Extract the [x, y] coordinate from the center of the cell holding the provided text.  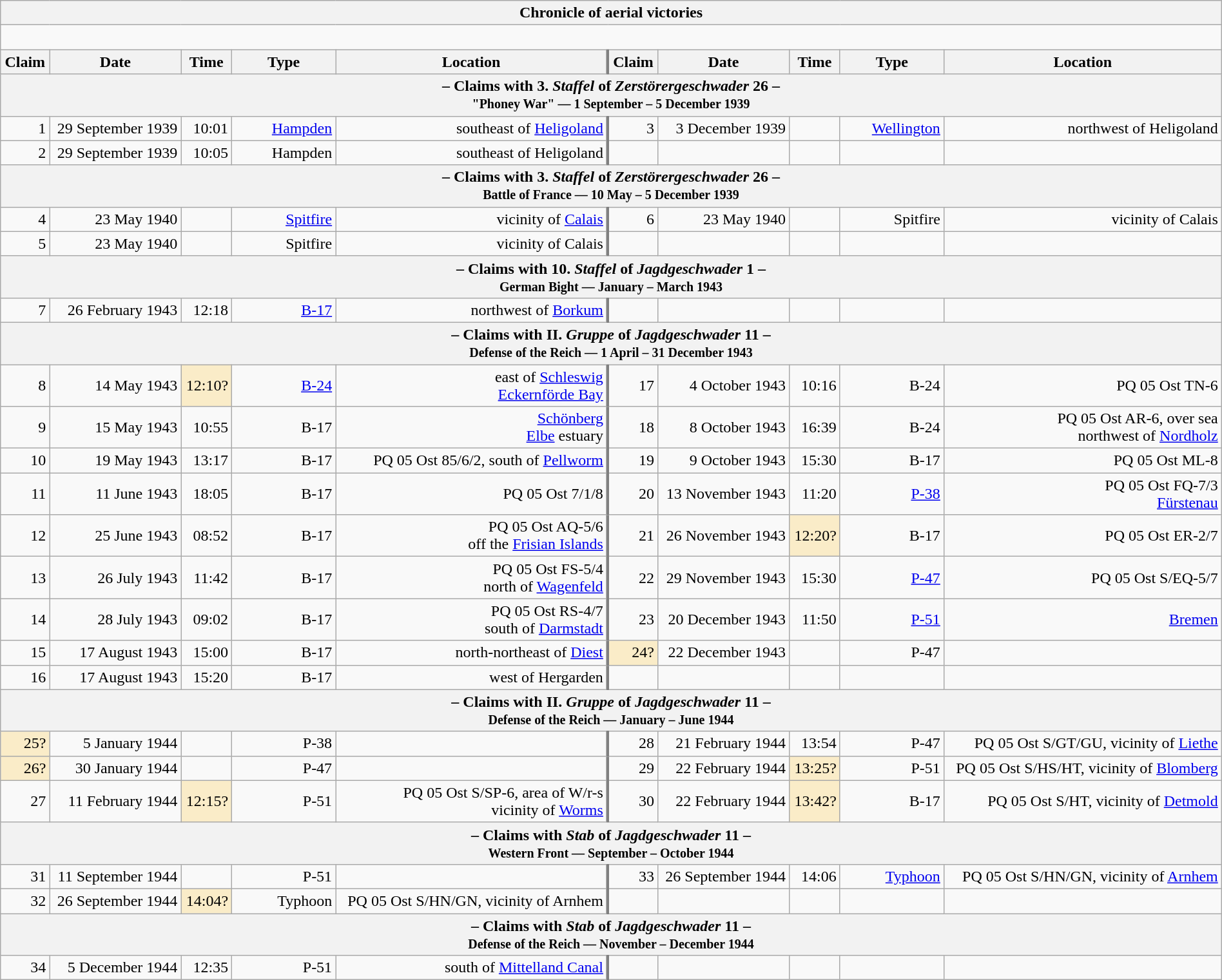
31 [25, 876]
09:02 [206, 620]
30 January 1944 [115, 768]
PQ 05 Ost 7/1/8 [472, 494]
20 [633, 494]
11:42 [206, 577]
3 December 1939 [724, 128]
12:10? [206, 385]
8 [25, 385]
15:00 [206, 653]
PQ 05 Ost AR-6, over seanorthwest of Nordholz [1083, 428]
11 September 1944 [115, 876]
4 October 1943 [724, 385]
13 [25, 577]
– Claims with 3. Staffel of Zerstörergeschwader 26 –"Phoney War" — 1 September – 5 December 1939 [611, 95]
PQ 05 Ost FS-5/4north of Wagenfeld [472, 577]
34 [25, 968]
7 [25, 310]
23 [633, 620]
13:25? [815, 768]
13:54 [815, 744]
15:20 [206, 677]
– Claims with II. Gruppe of Jagdgeschwader 11 –Defense of the Reich — 1 April – 31 December 1943 [611, 343]
5 December 1944 [115, 968]
28 July 1943 [115, 620]
11:20 [815, 494]
19 May 1943 [115, 461]
– Claims with 3. Staffel of Zerstörergeschwader 26 –Battle of France — 10 May – 5 December 1939 [611, 186]
north-northeast of Diest [472, 653]
south of Mittelland Canal [472, 968]
– Claims with Stab of Jagdgeschwader 11 –Western Front — September – October 1944 [611, 843]
19 [633, 461]
PQ 05 Ost AQ-5/6off the Frisian Islands [472, 536]
12:15? [206, 802]
10 [25, 461]
30 [633, 802]
PQ 05 Ost FQ-7/3Fürstenau [1083, 494]
2 [25, 153]
25? [25, 744]
08:52 [206, 536]
west of Hergarden [472, 677]
northwest of Borkum [472, 310]
16 [25, 677]
26 July 1943 [115, 577]
PQ 05 Ost ER-2/7 [1083, 536]
21 [633, 536]
18:05 [206, 494]
12 [25, 536]
12:35 [206, 968]
33 [633, 876]
11 June 1943 [115, 494]
10:05 [206, 153]
32 [25, 901]
SchönbergElbe estuary [472, 428]
21 February 1944 [724, 744]
16:39 [815, 428]
1 [25, 128]
– Claims with Stab of Jagdgeschwader 11 –Defense of the Reich — November – December 1944 [611, 934]
10:01 [206, 128]
25 June 1943 [115, 536]
28 [633, 744]
10:55 [206, 428]
12:18 [206, 310]
29 November 1943 [724, 577]
Bremen [1083, 620]
5 [25, 244]
PQ 05 Ost RS-4/7south of Darmstadt [472, 620]
26 November 1943 [724, 536]
11:50 [815, 620]
14 [25, 620]
12:20? [815, 536]
3 [633, 128]
Wellington [892, 128]
11 [25, 494]
26 February 1943 [115, 310]
22 December 1943 [724, 653]
14:06 [815, 876]
29 [633, 768]
14:04? [206, 901]
24? [633, 653]
9 October 1943 [724, 461]
5 January 1944 [115, 744]
PQ 05 Ost S/EQ-5/7 [1083, 577]
17 [633, 385]
27 [25, 802]
8 October 1943 [724, 428]
east of SchleswigEckernförde Bay [472, 385]
– Claims with 10. Staffel of Jagdgeschwader 1 –German Bight — January – March 1943 [611, 277]
Chronicle of aerial victories [611, 13]
18 [633, 428]
PQ 05 Ost TN-6 [1083, 385]
20 December 1943 [724, 620]
PQ 05 Ost ML-8 [1083, 461]
11 February 1944 [115, 802]
13:42? [815, 802]
13 November 1943 [724, 494]
15 May 1943 [115, 428]
22 [633, 577]
6 [633, 219]
PQ 05 Ost 85/6/2, south of Pellworm [472, 461]
– Claims with II. Gruppe of Jagdgeschwader 11 –Defense of the Reich — January – June 1944 [611, 710]
26? [25, 768]
PQ 05 Ost S/HT, vicinity of Detmold [1083, 802]
13:17 [206, 461]
northwest of Heligoland [1083, 128]
PQ 05 Ost S/SP-6, area of W/r-svicinity of Worms [472, 802]
9 [25, 428]
15 [25, 653]
PQ 05 Ost S/HS/HT, vicinity of Blomberg [1083, 768]
10:16 [815, 385]
14 May 1943 [115, 385]
PQ 05 Ost S/GT/GU, vicinity of Liethe [1083, 744]
4 [25, 219]
